Locate the cell with the specified text and output its [x, y] center coordinate. 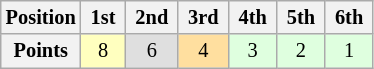
4th [253, 17]
Position [41, 17]
3 [253, 51]
1 [349, 51]
Points [41, 51]
4 [203, 51]
1st [104, 17]
6th [349, 17]
2nd [152, 17]
2 [301, 51]
3rd [203, 17]
5th [301, 17]
6 [152, 51]
8 [104, 51]
